Return [x, y] of the center of cell containing provided text 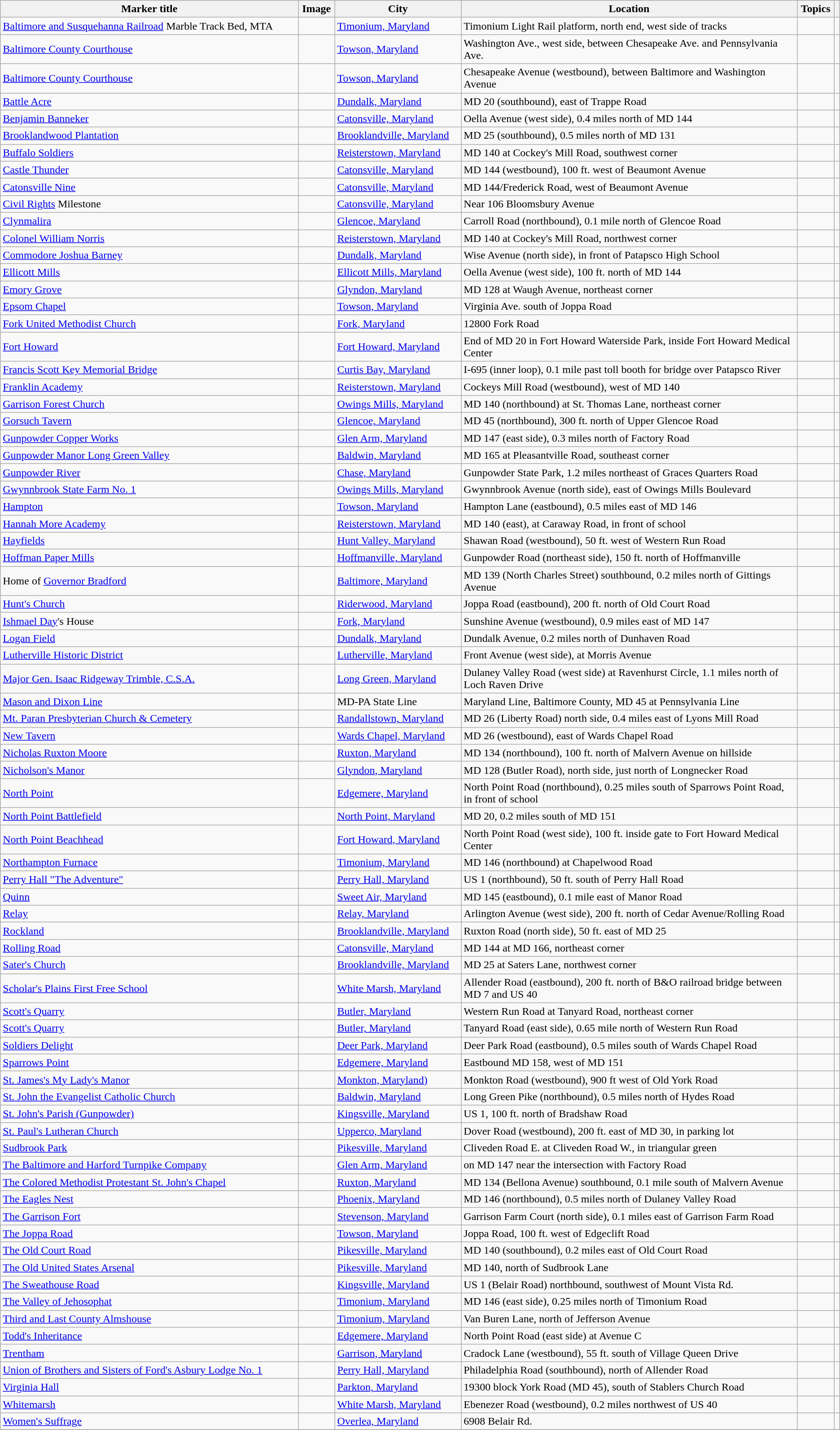
The Valley of Jehosophat [149, 1302]
MD 144/Frederick Road, west of Beaumont Avenue [629, 187]
Buffalo Soldiers [149, 153]
Relay [149, 914]
Hampton [149, 506]
Logan Field [149, 638]
The Sweathouse Road [149, 1285]
Trentham [149, 1353]
MD 128 at Waugh Avenue, northeast corner [629, 290]
Nicholas Ruxton Moore [149, 753]
Near 106 Bloomsbury Avenue [629, 204]
MD 147 (east side), 0.3 miles north of Factory Road [629, 438]
Mason and Dixon Line [149, 702]
MD-PA State Line [398, 702]
Home of Governor Bradford [149, 581]
MD 26 (westbound), east of Wards Chapel Road [629, 736]
Catonsville Nine [149, 187]
City [398, 9]
Wise Avenue (north side), in front of Patapsco High School [629, 255]
Hunt's Church [149, 604]
St. John's Parish (Gunpowder) [149, 1114]
on MD 147 near the intersection with Factory Road [629, 1165]
Women's Suffrage [149, 1421]
Todd's Inheritance [149, 1336]
US 1 (northbound), 50 ft. south of Perry Hall Road [629, 880]
Hayfields [149, 541]
North Point, Maryland [398, 816]
The Joppa Road [149, 1233]
MD 145 (eastbound), 0.1 mile east of Manor Road [629, 897]
Randallstown, Maryland [398, 719]
Scholar's Plains First Free School [149, 988]
Virginia Hall [149, 1387]
MD 25 (southbound), 0.5 miles north of MD 131 [629, 136]
MD 146 (northbound) at Chapelwood Road [629, 863]
Location [629, 9]
Maryland Line, Baltimore County, MD 45 at Pennsylvania Line [629, 702]
MD 144 (westbound), 100 ft. west of Beaumont Avenue [629, 170]
Phoenix, Maryland [398, 1199]
MD 140 (east), at Caraway Road, in front of school [629, 524]
MD 146 (east side), 0.25 miles north of Timonium Road [629, 1302]
Rockland [149, 931]
Philadelphia Road (southbound), north of Allender Road [629, 1370]
St. James's My Lady's Manor [149, 1079]
Emory Grove [149, 290]
Stevenson, Maryland [398, 1216]
New Tavern [149, 736]
Sudbrook Park [149, 1148]
Deer Park Road (eastbound), 0.5 miles south of Wards Chapel Road [629, 1045]
Battle Acre [149, 101]
Chase, Maryland [398, 472]
Benjamin Banneker [149, 118]
Sweet Air, Maryland [398, 897]
MD 140 at Cockey's Mill Road, southwest corner [629, 153]
Overlea, Maryland [398, 1421]
Lutherville, Maryland [398, 655]
Franklin Academy [149, 387]
MD 140 (southbound), 0.2 miles east of Old Court Road [629, 1250]
Oella Avenue (west side), 0.4 miles north of MD 144 [629, 118]
MD 134 (Bellona Avenue) southbound, 0.1 mile south of Malvern Avenue [629, 1182]
North Point [149, 793]
MD 45 (northbound), 300 ft. north of Upper Glencoe Road [629, 421]
US 1, 100 ft. north of Bradshaw Road [629, 1114]
Perry Hall "The Adventure" [149, 880]
St. John the Evangelist Catholic Church [149, 1097]
Joppa Road (eastbound), 200 ft. north of Old Court Road [629, 604]
Riderwood, Maryland [398, 604]
Long Green, Maryland [398, 679]
Epsom Chapel [149, 307]
Ishmael Day's House [149, 621]
Francis Scott Key Memorial Bridge [149, 370]
Front Avenue (west side), at Morris Avenue [629, 655]
Quinn [149, 897]
End of MD 20 in Fort Howard Waterside Park, inside Fort Howard Medical Center [629, 347]
North Point Beachhead [149, 839]
North Point Road (northbound), 0.25 miles south of Sparrows Point Road, in front of school [629, 793]
Gunpowder River [149, 472]
MD 140, north of Sudbrook Lane [629, 1268]
Curtis Bay, Maryland [398, 370]
Garrison Farm Court (north side), 0.1 miles east of Garrison Farm Road [629, 1216]
Arlington Avenue (west side), 200 ft. north of Cedar Avenue/Rolling Road [629, 914]
MD 26 (Liberty Road) north side, 0.4 miles east of Lyons Mill Road [629, 719]
Hampton Lane (eastbound), 0.5 miles east of MD 146 [629, 506]
Chesapeake Avenue (westbound), between Baltimore and Washington Avenue [629, 78]
Eastbound MD 158, west of MD 151 [629, 1062]
Cliveden Road E. at Cliveden Road W., in triangular green [629, 1148]
Monkton Road (westbound), 900 ft west of Old York Road [629, 1079]
Dundalk Avenue, 0.2 miles north of Dunhaven Road [629, 638]
Mt. Paran Presbyterian Church & Cemetery [149, 719]
MD 165 at Pleasantville Road, southeast corner [629, 455]
The Baltimore and Harford Turnpike Company [149, 1165]
Commodore Joshua Barney [149, 255]
The Eagles Nest [149, 1199]
North Point Road (west side), 100 ft. inside gate to Fort Howard Medical Center [629, 839]
Timonium Light Rail platform, north end, west side of tracks [629, 26]
I-695 (inner loop), 0.1 mile past toll booth for bridge over Patapsco River [629, 370]
Gunpowder State Park, 1.2 miles northeast of Graces Quarters Road [629, 472]
Parkton, Maryland [398, 1387]
Lutherville Historic District [149, 655]
Relay, Maryland [398, 914]
Cradock Lane (westbound), 55 ft. south of Village Queen Drive [629, 1353]
Fork United Methodist Church [149, 324]
Ruxton Road (north side), 50 ft. east of MD 25 [629, 931]
6908 Belair Rd. [629, 1421]
MD 140 at Cockey's Mill Road, northwest corner [629, 238]
Sparrows Point [149, 1062]
12800 Fork Road [629, 324]
Sater's Church [149, 965]
Ellicott Mills [149, 272]
Hoffmanville, Maryland [398, 558]
Gunpowder Manor Long Green Valley [149, 455]
Brooklandwood Plantation [149, 136]
Soldiers Delight [149, 1045]
Topics [816, 9]
Van Buren Lane, north of Jefferson Avenue [629, 1319]
MD 146 (northbound), 0.5 miles north of Dulaney Valley Road [629, 1199]
Gwynnbrook State Farm No. 1 [149, 489]
Rolling Road [149, 948]
MD 139 (North Charles Street) southbound, 0.2 miles north of Gittings Avenue [629, 581]
Western Run Road at Tanyard Road, northeast corner [629, 1011]
The Old Court Road [149, 1250]
MD 128 (Butler Road), north side, just north of Longnecker Road [629, 770]
19300 block York Road (MD 45), south of Stablers Church Road [629, 1387]
Shawan Road (westbound), 50 ft. west of Western Run Road [629, 541]
MD 140 (northbound) at St. Thomas Lane, northeast corner [629, 404]
North Point Battlefield [149, 816]
Union of Brothers and Sisters of Ford's Asbury Lodge No. 1 [149, 1370]
Baltimore and Susquehanna Railroad Marble Track Bed, MTA [149, 26]
Gunpowder Copper Works [149, 438]
Oella Avenue (west side), 100 ft. north of MD 144 [629, 272]
Dover Road (westbound), 200 ft. east of MD 30, in parking lot [629, 1131]
Virginia Ave. south of Joppa Road [629, 307]
Clynmalira [149, 221]
The Old United States Arsenal [149, 1268]
Major Gen. Isaac Ridgeway Trimble, C.S.A. [149, 679]
Monkton, Maryland) [398, 1079]
Carroll Road (northbound), 0.1 mile north of Glencoe Road [629, 221]
MD 20, 0.2 miles south of MD 151 [629, 816]
Cockeys Mill Road (westbound), west of MD 140 [629, 387]
The Colored Methodist Protestant St. John's Chapel [149, 1182]
Northampton Furnace [149, 863]
Image [317, 9]
US 1 (Belair Road) northbound, southwest of Mount Vista Rd. [629, 1285]
Ebenezer Road (westbound), 0.2 miles northwest of US 40 [629, 1404]
The Garrison Fort [149, 1216]
Joppa Road, 100 ft. west of Edgeclift Road [629, 1233]
Gunpowder Road (northeast side), 150 ft. north of Hoffmanville [629, 558]
Third and Last County Almshouse [149, 1319]
Ellicott Mills, Maryland [398, 272]
Castle Thunder [149, 170]
Whitemarsh [149, 1404]
Garrison Forest Church [149, 404]
Marker title [149, 9]
Hannah More Academy [149, 524]
Long Green Pike (northbound), 0.5 miles north of Hydes Road [629, 1097]
Baltimore, Maryland [398, 581]
Hoffman Paper Mills [149, 558]
Fort Howard [149, 347]
Deer Park, Maryland [398, 1045]
Civil Rights Milestone [149, 204]
Nicholson's Manor [149, 770]
Tanyard Road (east side), 0.65 mile north of Western Run Road [629, 1028]
MD 134 (northbound), 100 ft. north of Malvern Avenue on hillside [629, 753]
Gorsuch Tavern [149, 421]
Allender Road (eastbound), 200 ft. north of B&O railroad bridge between MD 7 and US 40 [629, 988]
North Point Road (east side) at Avenue C [629, 1336]
MD 144 at MD 166, northeast corner [629, 948]
MD 25 at Saters Lane, northwest corner [629, 965]
St. Paul's Lutheran Church [149, 1131]
Hunt Valley, Maryland [398, 541]
Sunshine Avenue (westbound), 0.9 miles east of MD 147 [629, 621]
Washington Ave., west side, between Chesapeake Ave. and Pennsylvania Ave. [629, 49]
Upperco, Maryland [398, 1131]
MD 20 (southbound), east of Trappe Road [629, 101]
Colonel William Norris [149, 238]
Garrison, Maryland [398, 1353]
Dulaney Valley Road (west side) at Ravenhurst Circle, 1.1 miles north of Loch Raven Drive [629, 679]
Gwynnbrook Avenue (north side), east of Owings Mills Boulevard [629, 489]
Wards Chapel, Maryland [398, 736]
